For the text-containing cell, return its midpoint in [X, Y] coordinate format. 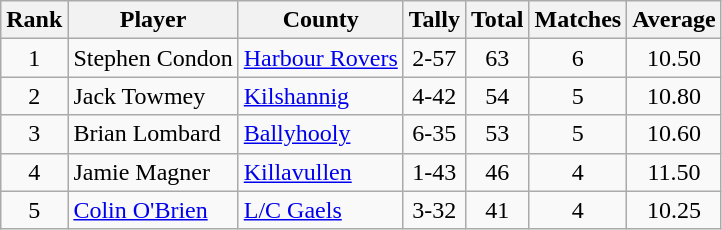
53 [497, 134]
4-42 [434, 96]
2-57 [434, 58]
2 [34, 96]
Stephen Condon [153, 58]
1-43 [434, 172]
Tally [434, 20]
46 [497, 172]
1 [34, 58]
Rank [34, 20]
10.50 [674, 58]
6-35 [434, 134]
41 [497, 210]
10.60 [674, 134]
Brian Lombard [153, 134]
Matches [578, 20]
11.50 [674, 172]
Jamie Magner [153, 172]
Average [674, 20]
L/C Gaels [320, 210]
63 [497, 58]
Colin O'Brien [153, 210]
3-32 [434, 210]
3 [34, 134]
Harbour Rovers [320, 58]
Kilshannig [320, 96]
Jack Towmey [153, 96]
Killavullen [320, 172]
54 [497, 96]
6 [578, 58]
Total [497, 20]
10.25 [674, 210]
Player [153, 20]
10.80 [674, 96]
County [320, 20]
Ballyhooly [320, 134]
